Detect which cell encompasses the target text, then output its (x, y) center coordinate. 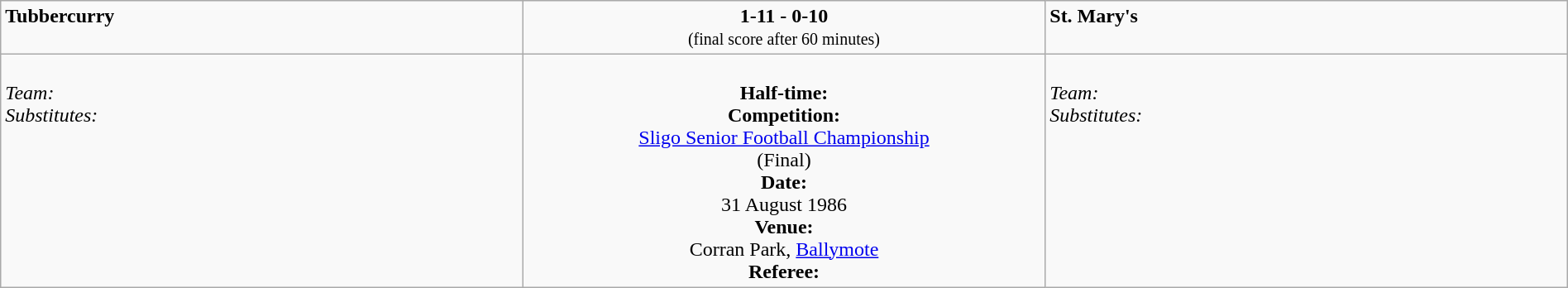
Tubbercurry (262, 28)
St. Mary's (1307, 28)
1-11 - 0-10(final score after 60 minutes) (784, 28)
Half-time:Competition:Sligo Senior Football Championship(Final)Date:31 August 1986Venue:Corran Park, BallymoteReferee: (784, 170)
